Determine the (x, y) coordinate at the center of the cell enclosing the given text.  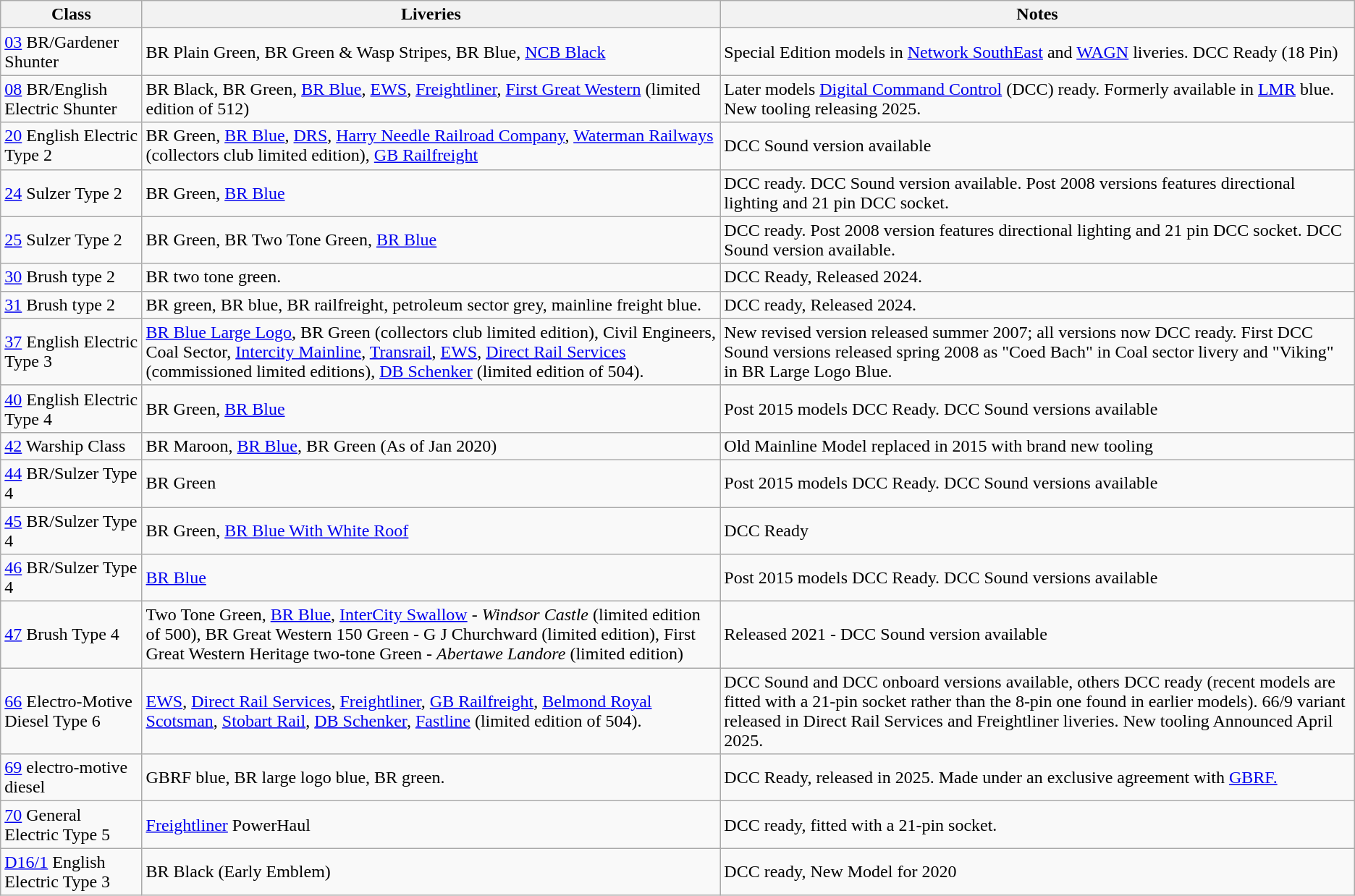
D16/1 English Electric Type 3 (71, 871)
24 Sulzer Type 2 (71, 193)
46 BR/Sulzer Type 4 (71, 578)
BR two tone green. (431, 277)
BR green, BR blue, BR railfreight, petroleum sector grey, mainline freight blue. (431, 305)
BR Green (431, 483)
BR Black, BR Green, BR Blue, EWS, Freightliner, First Great Western (limited edition of 512) (431, 98)
BR Green, BR Blue, DRS, Harry Needle Railroad Company, Waterman Railways (collectors club limited edition), GB Railfreight (431, 146)
66 Electro-Motive Diesel Type 6 (71, 711)
44 BR/Sulzer Type 4 (71, 483)
Notes (1037, 14)
03 BR/Gardener Shunter (71, 52)
Later models Digital Command Control (DCC) ready. Formerly available in LMR blue. New tooling releasing 2025. (1037, 98)
DCC Ready, released in 2025. Made under an exclusive agreement with GBRF. (1037, 777)
BR Maroon, BR Blue, BR Green (As of Jan 2020) (431, 446)
25 Sulzer Type 2 (71, 240)
31 Brush type 2 (71, 305)
DCC Sound version available (1037, 146)
BR Green, BR Two Tone Green, BR Blue (431, 240)
Special Edition models in Network SouthEast and WAGN liveries. DCC Ready (18 Pin) (1037, 52)
DCC Ready (1037, 530)
40 English Electric Type 4 (71, 408)
GBRF blue, BR large logo blue, BR green. (431, 777)
EWS, Direct Rail Services, Freightliner, GB Railfreight, Belmond Royal Scotsman, Stobart Rail, DB Schenker, Fastline (limited edition of 504). (431, 711)
BR Green, BR Blue With White Roof (431, 530)
45 BR/Sulzer Type 4 (71, 530)
BR Plain Green, BR Green & Wasp Stripes, BR Blue, NCB Black (431, 52)
30 Brush type 2 (71, 277)
47 Brush Type 4 (71, 635)
70 General Electric Type 5 (71, 825)
37 English Electric Type 3 (71, 352)
Released 2021 - DCC Sound version available (1037, 635)
Old Mainline Model replaced in 2015 with brand new tooling (1037, 446)
BR Blue (431, 578)
DCC ready, fitted with a 21-pin socket. (1037, 825)
BR Black (Early Emblem) (431, 871)
DCC ready, Released 2024. (1037, 305)
DCC Ready, Released 2024. (1037, 277)
Freightliner PowerHaul (431, 825)
69 electro-motive diesel (71, 777)
DCC ready. Post 2008 version features directional lighting and 21 pin DCC socket. DCC Sound version available. (1037, 240)
Liveries (431, 14)
08 BR/English Electric Shunter (71, 98)
DCC ready. DCC Sound version available. Post 2008 versions features directional lighting and 21 pin DCC socket. (1037, 193)
DCC ready, New Model for 2020 (1037, 871)
42 Warship Class (71, 446)
20 English Electric Type 2 (71, 146)
Class (71, 14)
